Scan for the cell matching the given text and deliver its (X, Y) coordinate at center. 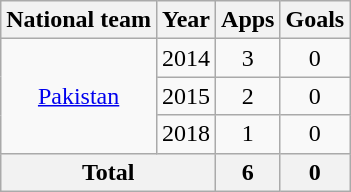
2 (248, 96)
National team (79, 20)
2015 (186, 96)
3 (248, 58)
Apps (248, 20)
Pakistan (79, 96)
Total (108, 172)
6 (248, 172)
Goals (315, 20)
2018 (186, 134)
1 (248, 134)
Year (186, 20)
2014 (186, 58)
